Capture the cell that displays the provided text and extract its (X, Y) central coordinate. 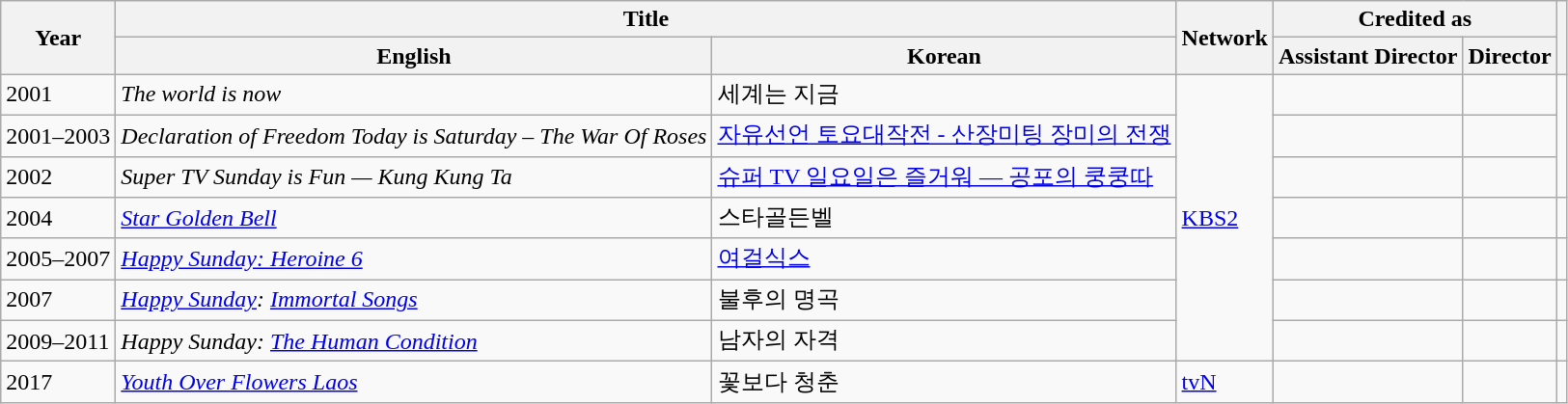
Declaration of Freedom Today is Saturday – The War Of Roses (414, 135)
tvN (1224, 382)
2002 (58, 177)
Korean (944, 56)
불후의 명곡 (944, 301)
Assistant Director (1368, 56)
세계는 지금 (944, 94)
Happy Sunday: The Human Condition (414, 341)
Youth Over Flowers Laos (414, 382)
2001 (58, 94)
Star Golden Bell (414, 218)
Happy Sunday: Heroine 6 (414, 258)
슈퍼 TV 일요일은 즐거워 — 공포의 쿵쿵따 (944, 177)
KBS2 (1224, 218)
2007 (58, 301)
스타골든벨 (944, 218)
Happy Sunday: Immortal Songs (414, 301)
여걸식스 (944, 258)
Super TV Sunday is Fun — Kung Kung Ta (414, 177)
2004 (58, 218)
Credited as (1415, 19)
2005–2007 (58, 258)
남자의 자격 (944, 341)
꽃보다 청춘 (944, 382)
자유선언 토요대작전 - 산장미팅 장미의 전쟁 (944, 135)
2001–2003 (58, 135)
Title (646, 19)
Network (1224, 38)
English (414, 56)
2009–2011 (58, 341)
2017 (58, 382)
Director (1509, 56)
The world is now (414, 94)
Year (58, 38)
